Output the [X, Y] coordinate of the center of the cell containing the given text.  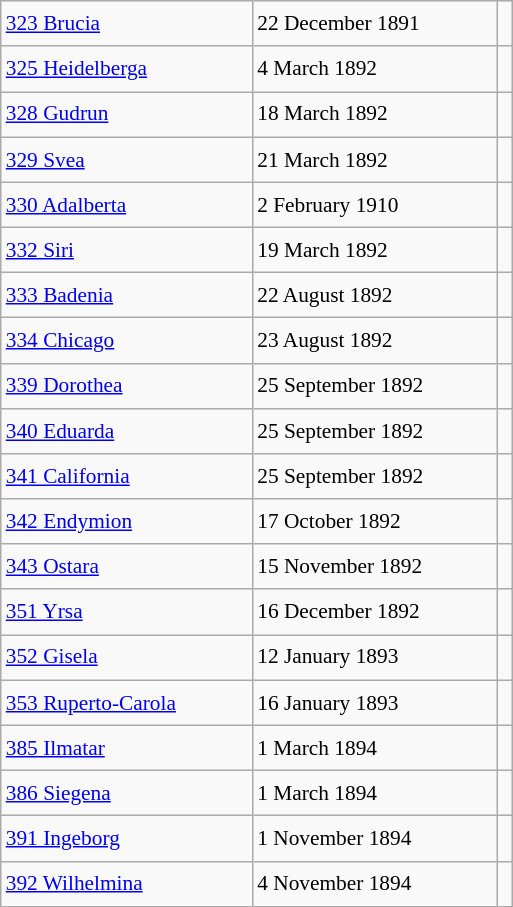
343 Ostara [126, 566]
22 August 1892 [375, 296]
12 January 1893 [375, 658]
325 Heidelberga [126, 68]
2 February 1910 [375, 204]
4 November 1894 [375, 884]
23 August 1892 [375, 340]
342 Endymion [126, 522]
4 March 1892 [375, 68]
386 Siegena [126, 792]
22 December 1891 [375, 24]
351 Yrsa [126, 612]
15 November 1892 [375, 566]
339 Dorothea [126, 386]
340 Eduarda [126, 430]
334 Chicago [126, 340]
323 Brucia [126, 24]
21 March 1892 [375, 160]
341 California [126, 476]
16 December 1892 [375, 612]
19 March 1892 [375, 250]
353 Ruperto-Carola [126, 702]
392 Wilhelmina [126, 884]
330 Adalberta [126, 204]
18 March 1892 [375, 114]
391 Ingeborg [126, 838]
332 Siri [126, 250]
17 October 1892 [375, 522]
328 Gudrun [126, 114]
385 Ilmatar [126, 748]
352 Gisela [126, 658]
16 January 1893 [375, 702]
329 Svea [126, 160]
1 November 1894 [375, 838]
333 Badenia [126, 296]
